Extract the [x, y] coordinate from the center of the cell holding the provided text.  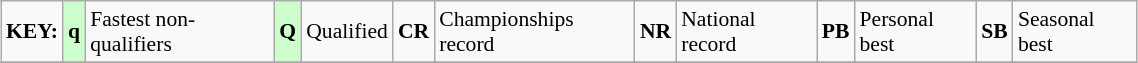
Q [288, 32]
National record [746, 32]
Qualified [347, 32]
Personal best [916, 32]
q [74, 32]
Championships record [534, 32]
Fastest non-qualifiers [180, 32]
KEY: [32, 32]
PB [836, 32]
CR [414, 32]
Seasonal best [1075, 32]
NR [656, 32]
SB [994, 32]
